Determine the (x, y) coordinate at the center of the cell enclosing the given text.  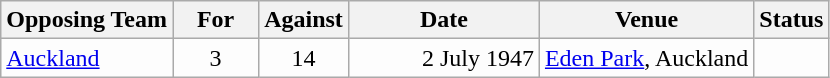
2 July 1947 (444, 58)
Against (304, 20)
Date (444, 20)
For (216, 20)
Opposing Team (87, 20)
Eden Park, Auckland (646, 58)
Status (792, 20)
Auckland (87, 58)
Venue (646, 20)
14 (304, 58)
3 (216, 58)
